Return [x, y] of the center of cell containing provided text 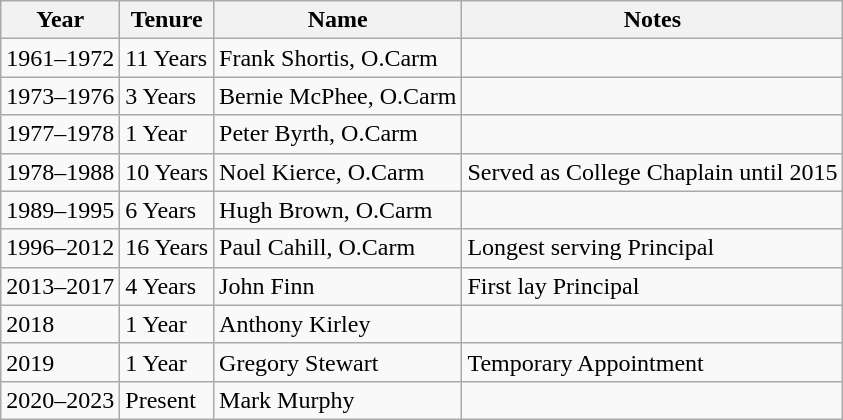
2020–2023 [60, 400]
Notes [652, 20]
1996–2012 [60, 248]
Mark Murphy [338, 400]
1989–1995 [60, 210]
3 Years [167, 96]
16 Years [167, 248]
Temporary Appointment [652, 362]
Gregory Stewart [338, 362]
Year [60, 20]
Present [167, 400]
Served as College Chaplain until 2015 [652, 172]
Name [338, 20]
Noel Kierce, O.Carm [338, 172]
11 Years [167, 58]
1973–1976 [60, 96]
2019 [60, 362]
Paul Cahill, O.Carm [338, 248]
6 Years [167, 210]
Peter Byrth, O.Carm [338, 134]
2018 [60, 324]
1961–1972 [60, 58]
1978–1988 [60, 172]
John Finn [338, 286]
Longest serving Principal [652, 248]
First lay Principal [652, 286]
Tenure [167, 20]
4 Years [167, 286]
2013–2017 [60, 286]
Frank Shortis, O.Carm [338, 58]
Hugh Brown, O.Carm [338, 210]
Bernie McPhee, O.Carm [338, 96]
10 Years [167, 172]
1977–1978 [60, 134]
Anthony Kirley [338, 324]
